For the text-containing cell, return its midpoint in (X, Y) coordinate format. 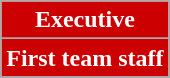
Executive (85, 20)
First team staff (85, 58)
